Identify which cell holds the provided text, then report its [x, y] central coordinate. 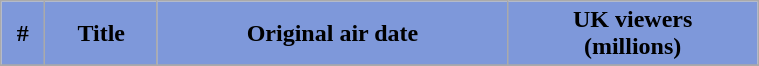
# [23, 34]
Original air date [332, 34]
Title [101, 34]
UK viewers(millions) [633, 34]
